From the cell containing the given text, extract its center point as (x, y) coordinate. 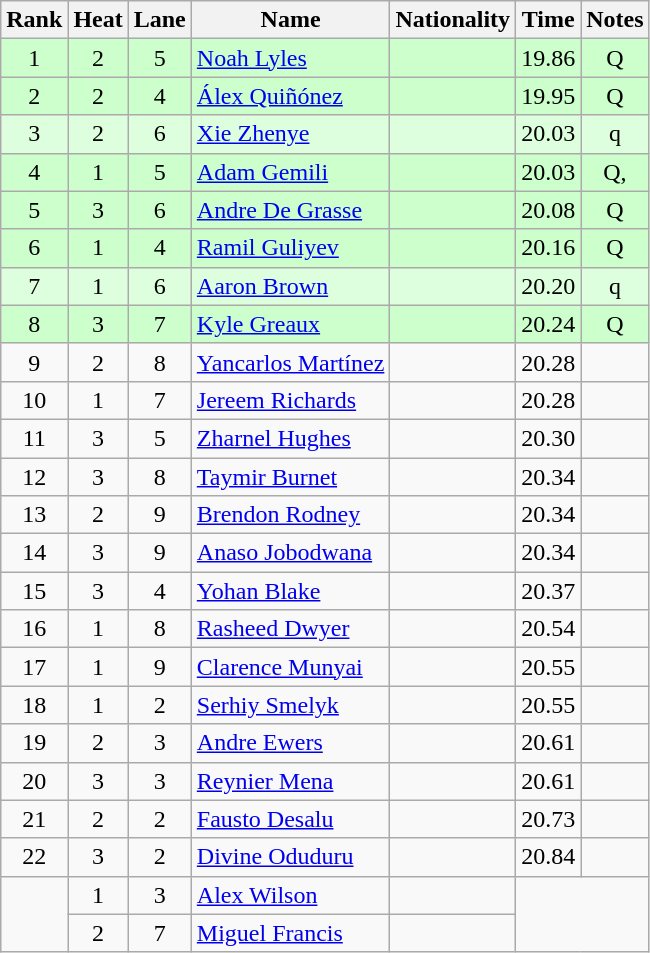
Andre Ewers (290, 743)
18 (34, 705)
Q, (615, 172)
Yancarlos Martínez (290, 362)
20.37 (548, 591)
13 (34, 515)
Time (548, 20)
Heat (98, 20)
Anaso Jobodwana (290, 553)
Zharnel Hughes (290, 438)
20 (34, 781)
20.08 (548, 210)
Adam Gemili (290, 172)
Brendon Rodney (290, 515)
Nationality (453, 20)
Lane (160, 20)
11 (34, 438)
19.95 (548, 96)
Serhiy Smelyk (290, 705)
16 (34, 629)
17 (34, 667)
21 (34, 819)
Aaron Brown (290, 286)
Alex Wilson (290, 895)
19 (34, 743)
15 (34, 591)
20.84 (548, 857)
Reynier Mena (290, 781)
Rasheed Dwyer (290, 629)
20.24 (548, 324)
Jereem Richards (290, 400)
Álex Quiñónez (290, 96)
Noah Lyles (290, 58)
20.73 (548, 819)
Yohan Blake (290, 591)
Clarence Munyai (290, 667)
19.86 (548, 58)
Name (290, 20)
20.20 (548, 286)
Andre De Grasse (290, 210)
20.16 (548, 248)
12 (34, 477)
Taymir Burnet (290, 477)
10 (34, 400)
Miguel Francis (290, 933)
Kyle Greaux (290, 324)
14 (34, 553)
20.30 (548, 438)
Notes (615, 20)
20.54 (548, 629)
22 (34, 857)
Ramil Guliyev (290, 248)
Xie Zhenye (290, 134)
Rank (34, 20)
Divine Oduduru (290, 857)
Fausto Desalu (290, 819)
